Determine the (x, y) coordinate at the center of the cell enclosing the given text.  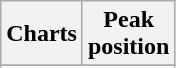
Charts (42, 34)
Peakposition (128, 34)
